Scan for the cell matching the given text and deliver its [X, Y] coordinate at center. 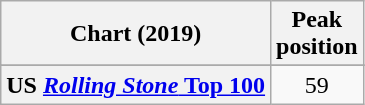
59 [317, 85]
US Rolling Stone Top 100 [136, 85]
Chart (2019) [136, 34]
Peakposition [317, 34]
